For the text-containing cell, return its midpoint in [x, y] coordinate format. 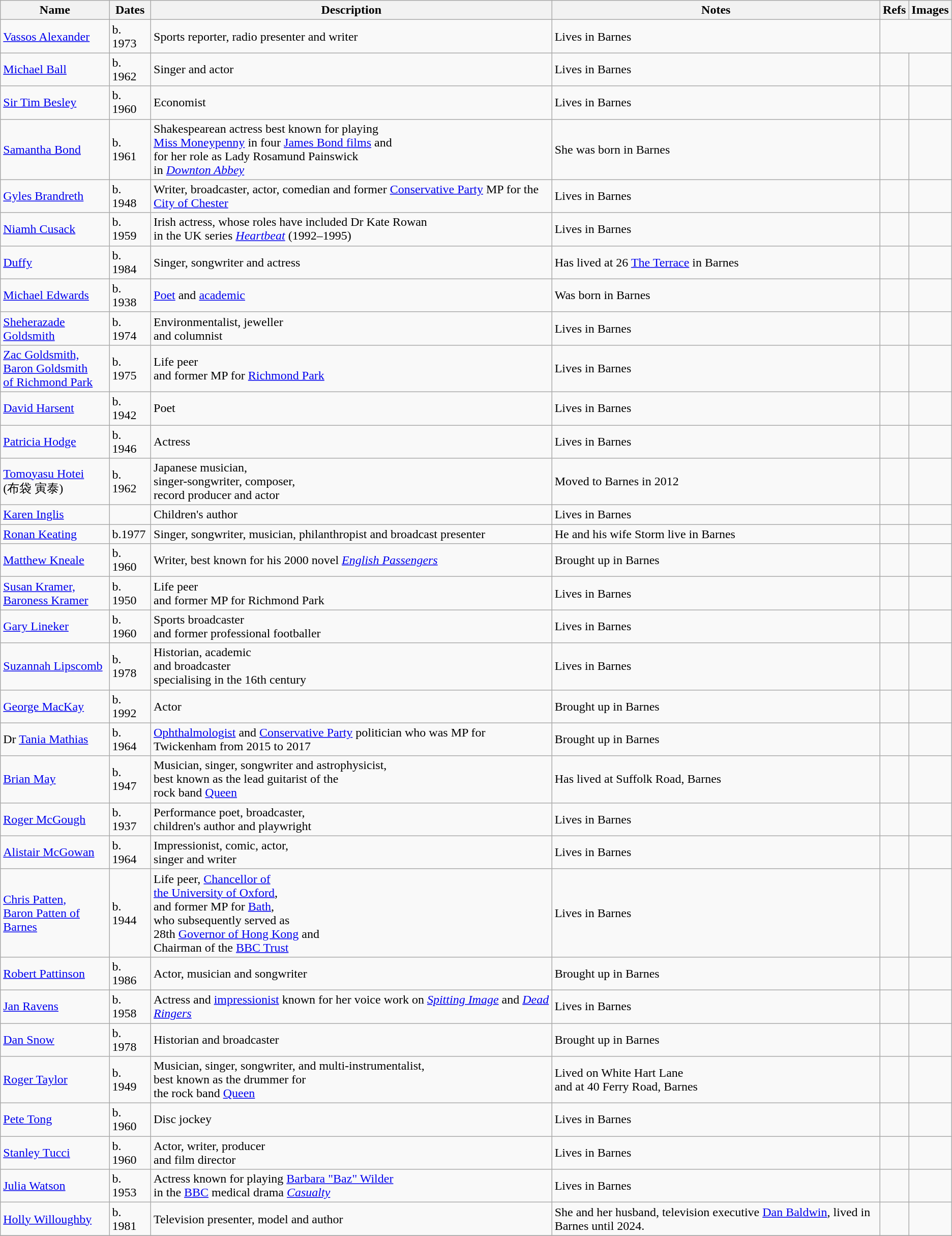
Japanese musician, singer-songwriter, composer, record producer and actor [352, 482]
Vassos Alexander [55, 37]
Writer, best known for his 2000 novel English Passengers [352, 561]
b. 1958 [130, 1006]
Children's author [352, 515]
Michael Edwards [55, 295]
b. 1959 [130, 229]
b. 1946 [130, 442]
Has lived at 26 The Terrace in Barnes [716, 262]
Disc jockey [352, 1120]
b. 1974 [130, 329]
Dan Snow [55, 1040]
Ronan Keating [55, 534]
b. 1973 [130, 37]
Has lived at Suffolk Road, Barnes [716, 779]
b. 1937 [130, 819]
Actress [352, 442]
b. 1949 [130, 1080]
Michael Ball [55, 69]
Singer, songwriter, musician, philanthropist and broadcast presenter [352, 534]
Stanley Tucci [55, 1153]
b. 1950 [130, 593]
Pete Tong [55, 1120]
Actor [352, 706]
She was born in Barnes [716, 150]
George MacKay [55, 706]
Television presenter, model and author [352, 1219]
Jan Ravens [55, 1006]
Tomoyasu Hotei (布袋 寅泰) [55, 482]
David Harsent [55, 408]
He and his wife Storm live in Barnes [716, 534]
Was born in Barnes [716, 295]
Julia Watson [55, 1186]
Karen Inglis [55, 515]
Suzannah Lipscomb [55, 666]
Holly Willoughby [55, 1219]
Historian and broadcaster [352, 1040]
Zac Goldsmith, Baron Goldsmith of Richmond Park [55, 368]
Duffy [55, 262]
Dates [130, 10]
Writer, broadcaster, actor, comedian and former Conservative Party MP for the City of Chester [352, 196]
Susan Kramer,Baroness Kramer [55, 593]
Actor, musician and songwriter [352, 974]
Irish actress, whose roles have included Dr Kate Rowan in the UK series Heartbeat (1992–1995) [352, 229]
b. 1975 [130, 368]
Description [352, 10]
Performance poet, broadcaster, children's author and playwright [352, 819]
Actress known for playing Barbara "Baz" Wilder in the BBC medical drama Casualty [352, 1186]
Images [930, 10]
Sheherazade Goldsmith [55, 329]
Poet [352, 408]
Sir Tim Besley [55, 103]
Patricia Hodge [55, 442]
Roger Taylor [55, 1080]
Lived on White Hart Laneand at 40 Ferry Road, Barnes [716, 1080]
Impressionist, comic, actor, singer and writer [352, 852]
Environmentalist, jeweller and columnist [352, 329]
b. 1942 [130, 408]
Historian, academic and broadcaster specialising in the 16th century [352, 666]
b. 1961 [130, 150]
b. 1944 [130, 913]
Singer and actor [352, 69]
Refs [894, 10]
Gary Lineker [55, 627]
b. 1953 [130, 1186]
Name [55, 10]
Sports broadcaster and former professional footballer [352, 627]
b. 1984 [130, 262]
Moved to Barnes in 2012 [716, 482]
Notes [716, 10]
Actress and impressionist known for her voice work on Spitting Image and Dead Ringers [352, 1006]
Brian May [55, 779]
b. 1947 [130, 779]
Gyles Brandreth [55, 196]
Singer, songwriter and actress [352, 262]
Sports reporter, radio presenter and writer [352, 37]
Alistair McGowan [55, 852]
b. 1948 [130, 196]
Economist [352, 103]
Matthew Kneale [55, 561]
She and her husband, television executive Dan Baldwin, lived in Barnes until 2024. [716, 1219]
Musician, singer, songwriter, and multi-instrumentalist, best known as the drummer for the rock band Queen [352, 1080]
Samantha Bond [55, 150]
b. 1986 [130, 974]
b. 1938 [130, 295]
Musician, singer, songwriter and astrophysicist, best known as the lead guitarist of the rock band Queen [352, 779]
Robert Pattinson [55, 974]
Dr Tania Mathias [55, 740]
Chris Patten, Baron Patten of Barnes [55, 913]
b. 1992 [130, 706]
Shakespearean actress best known for playing Miss Moneypenny in four James Bond films and for her role as Lady Rosamund Painswick in Downton Abbey [352, 150]
Poet and academic [352, 295]
Actor, writer, producer and film director [352, 1153]
Roger McGough [55, 819]
b. 1981 [130, 1219]
b.1977 [130, 534]
Ophthalmologist and Conservative Party politician who was MP for Twickenham from 2015 to 2017 [352, 740]
Niamh Cusack [55, 229]
